For the text-containing cell, return its midpoint in (X, Y) coordinate format. 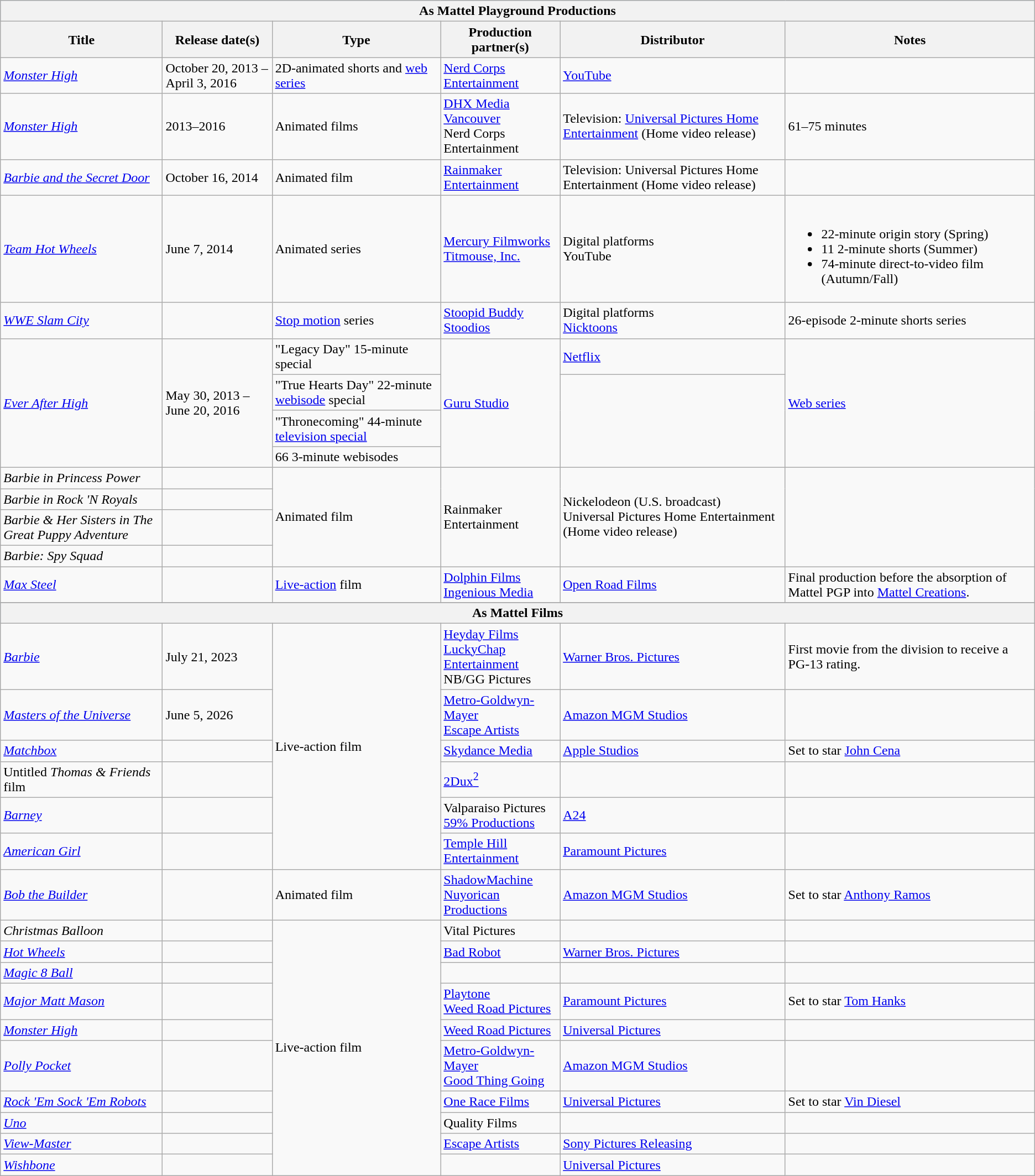
October 16, 2014 (217, 177)
Barbie (82, 657)
Web series (910, 403)
May 30, 2013 – June 20, 2016 (217, 403)
Set to star Anthony Ramos (910, 895)
Matchbox (82, 751)
Animated films (356, 126)
Polly Pocket (82, 1066)
Barbie in Princess Power (82, 478)
June 5, 2026 (217, 715)
Barbie & Her Sisters in The Great Puppy Adventure (82, 527)
Masters of the Universe (82, 715)
Max Steel (82, 585)
Release date(s) (217, 40)
Temple Hill Entertainment (500, 851)
Hot Wheels (82, 952)
Bad Robot (500, 952)
2D-animated shorts and web series (356, 75)
July 21, 2023 (217, 657)
June 7, 2014 (217, 249)
Metro-Goldwyn-MayerGood Thing Going (500, 1066)
Notes (910, 40)
2013–2016 (217, 126)
YouTube (672, 75)
"Legacy Day" 15-minute special (356, 356)
Digital platformsNicktoons (672, 321)
Heyday FilmsLuckyChap EntertainmentNB/GG Pictures (500, 657)
"Thronecoming" 44-minute television special (356, 428)
Digital platformsYouTube (672, 249)
PlaytoneWeed Road Pictures (500, 1001)
Escape Artists (500, 1144)
Ever After High (82, 403)
Open Road Films (672, 585)
Valparaiso Pictures59% Productions (500, 815)
DHX Media VancouverNerd Corps Entertainment (500, 126)
Distributor (672, 40)
Quality Films (500, 1123)
2Dux2 (500, 780)
American Girl (82, 851)
Type (356, 40)
Bob the Builder (82, 895)
Christmas Balloon (82, 931)
Major Matt Mason (82, 1001)
Rock 'Em Sock 'Em Robots (82, 1102)
Stoopid Buddy Stoodios (500, 321)
As Mattel Playground Productions (517, 11)
Dolphin FilmsIngenious Media (500, 585)
Netflix (672, 356)
22-minute origin story (Spring)11 2-minute shorts (Summer)74-minute direct-to-video film (Autumn/Fall) (910, 249)
Barbie: Spy Squad (82, 556)
Productionpartner(s) (500, 40)
Vital Pictures (500, 931)
Set to star John Cena (910, 751)
Nerd Corps Entertainment (500, 75)
Uno (82, 1123)
"True Hearts Day" 22-minute webisode special (356, 393)
Set to star Vin Diesel (910, 1102)
Barney (82, 815)
Barbie and the Secret Door (82, 177)
Sony Pictures Releasing (672, 1144)
As Mattel Films (517, 613)
Animated series (356, 249)
Guru Studio (500, 403)
View-Master (82, 1144)
Skydance Media (500, 751)
Apple Studios (672, 751)
66 3-minute webisodes (356, 457)
Barbie in Rock 'N Royals (82, 499)
Team Hot Wheels (82, 249)
First movie from the division to receive a PG-13 rating. (910, 657)
Final production before the absorption of Mattel PGP into Mattel Creations. (910, 585)
Weed Road Pictures (500, 1030)
Stop motion series (356, 321)
Set to star Tom Hanks (910, 1001)
Untitled Thomas & Friends film (82, 780)
61–75 minutes (910, 126)
Magic 8 Ball (82, 973)
A24 (672, 815)
Mercury FilmworksTitmouse, Inc. (500, 249)
Title (82, 40)
26-episode 2-minute shorts series (910, 321)
October 20, 2013 – April 3, 2016 (217, 75)
Metro-Goldwyn-MayerEscape Artists (500, 715)
Wishbone (82, 1165)
Nickelodeon (U.S. broadcast)Universal Pictures Home Entertainment (Home video release) (672, 516)
ShadowMachineNuyorican Productions (500, 895)
WWE Slam City (82, 321)
One Race Films (500, 1102)
